Output the (x, y) coordinate of the center of the cell containing the given text.  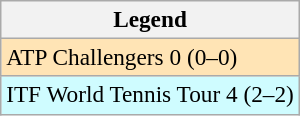
ATP Challengers 0 (0–0) (150, 57)
Legend (150, 19)
ITF World Tennis Tour 4 (2–2) (150, 95)
